Determine the (X, Y) coordinate at the center of the cell enclosing the given text.  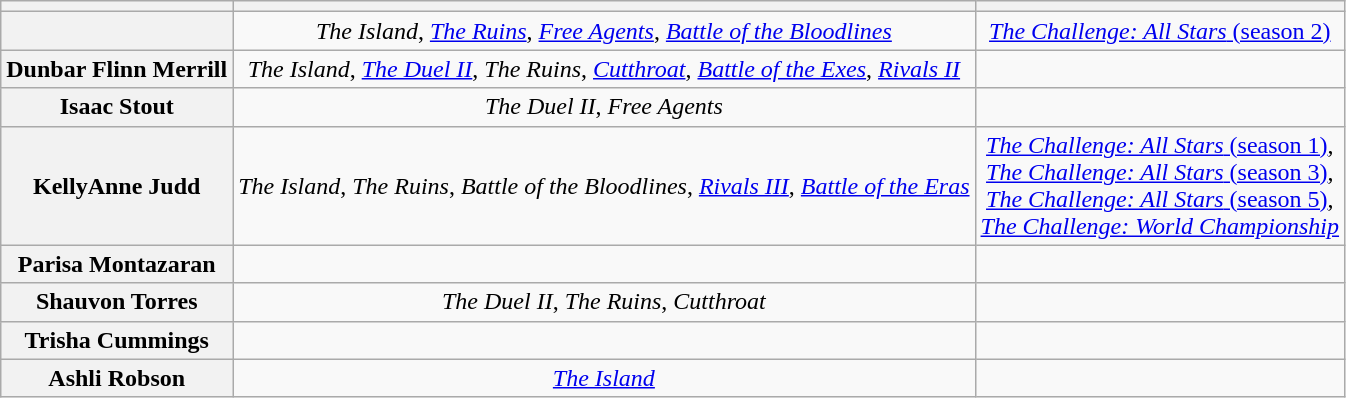
Shauvon Torres (117, 302)
Dunbar Flinn Merrill (117, 69)
The Challenge: All Stars (season 2) (1160, 31)
The Duel II, Free Agents (604, 107)
The Island, The Ruins, Free Agents, Battle of the Bloodlines (604, 31)
The Island, The Duel II, The Ruins, Cutthroat, Battle of the Exes, Rivals II (604, 69)
KellyAnne Judd (117, 186)
Trisha Cummings (117, 340)
The Island, The Ruins, Battle of the Bloodlines, Rivals III, Battle of the Eras (604, 186)
Isaac Stout (117, 107)
The Duel II, The Ruins, Cutthroat (604, 302)
Ashli Robson (117, 378)
Parisa Montazaran (117, 264)
The Island (604, 378)
The Challenge: All Stars (season 1),The Challenge: All Stars (season 3),The Challenge: All Stars (season 5),The Challenge: World Championship (1160, 186)
